Identify which cell holds the provided text, then report its (x, y) central coordinate. 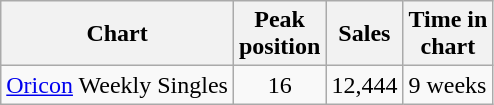
12,444 (364, 85)
9 weeks (448, 85)
Sales (364, 34)
Chart (118, 34)
Time inchart (448, 34)
Peakposition (279, 34)
16 (279, 85)
Oricon Weekly Singles (118, 85)
